Return the (X, Y) coordinate for the center point of the cell that contains the specified text.  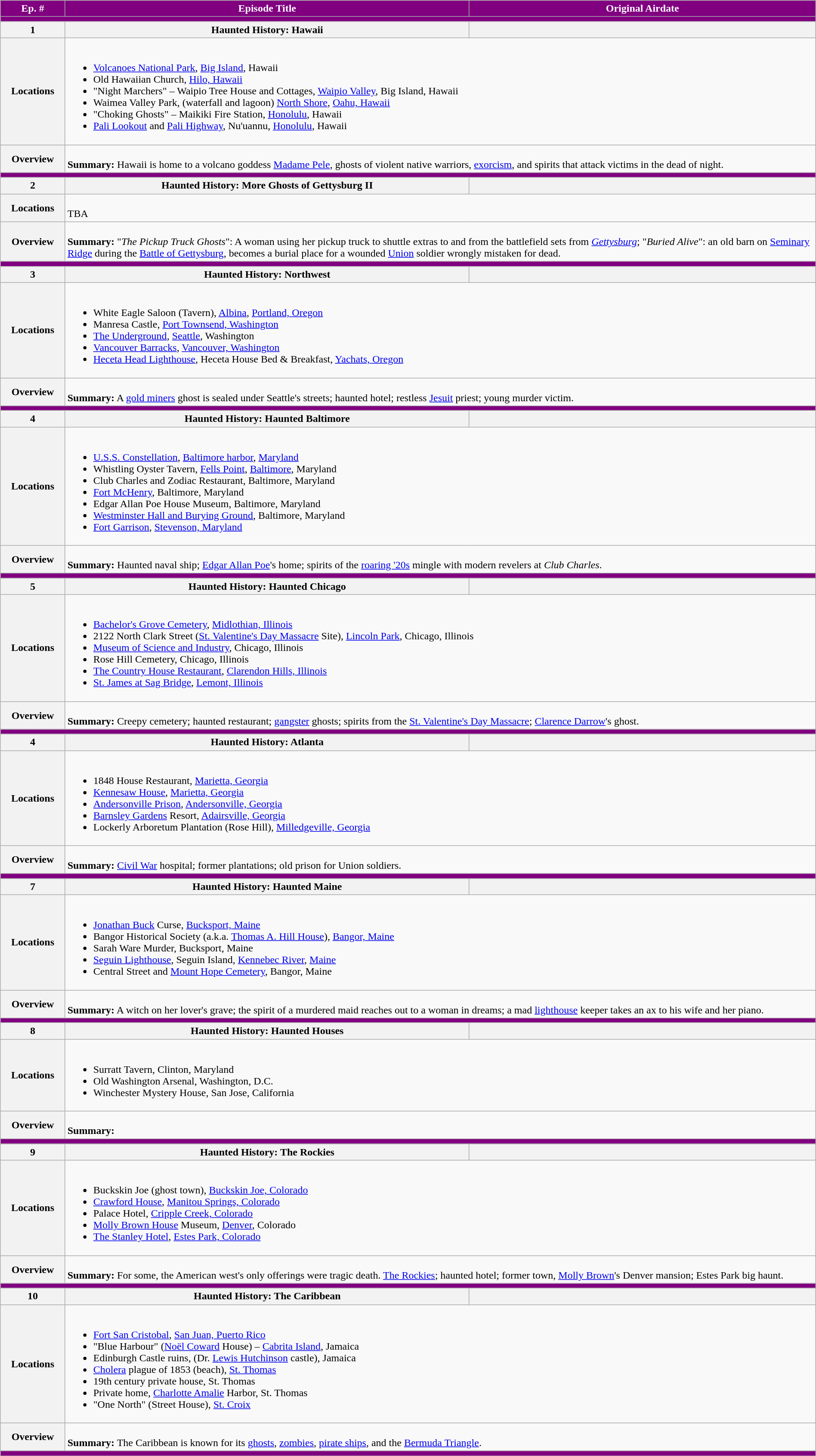
Haunted History: Haunted Baltimore (267, 419)
1 (33, 30)
Haunted History: Haunted Chicago (267, 586)
Summary: The Caribbean is known for its ghosts, zombies, pirate ships, and the Bermuda Triangle. (440, 1437)
8 (33, 1031)
Haunted History: Northwest (267, 274)
Summary: Haunted naval ship; Edgar Allan Poe's home; spirits of the roaring '20s mingle with modern revelers at Club Charles. (440, 560)
Haunted History: Haunted Houses (267, 1031)
7 (33, 886)
10 (33, 1296)
Haunted History: Atlanta (267, 742)
Summary: A gold miners ghost is sealed under Seattle's streets; haunted hotel; restless Jesuit priest; young murder victim. (440, 392)
Original Airdate (642, 9)
3 (33, 274)
TBA (440, 208)
5 (33, 586)
Haunted History: Hawaii (267, 30)
2 (33, 186)
9 (33, 1152)
Haunted History: The Caribbean (267, 1296)
Haunted History: More Ghosts of Gettysburg II (267, 186)
Summary: Creepy cemetery; haunted restaurant; gangster ghosts; spirits from the St. Valentine's Day Massacre; Clarence Darrow's ghost. (440, 716)
Haunted History: The Rockies (267, 1152)
Episode Title (267, 9)
Summary: (440, 1125)
Summary: Civil War hospital; former plantations; old prison for Union soldiers. (440, 859)
Surratt Tavern, Clinton, MarylandOld Washington Arsenal, Washington, D.C.Winchester Mystery House, San Jose, California (440, 1075)
Haunted History: Haunted Maine (267, 886)
Ep. # (33, 9)
